Locate the cell with the specified text and output its (X, Y) center coordinate. 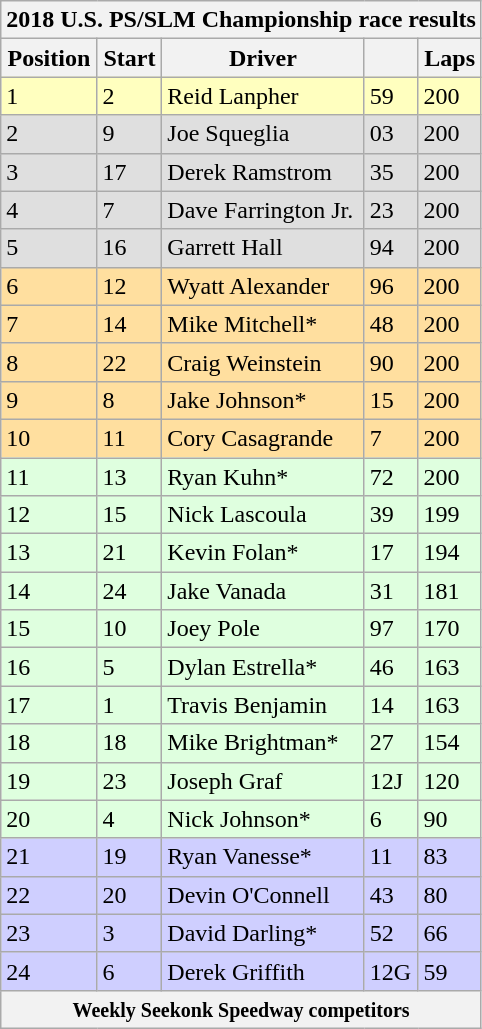
Joseph Graf (263, 781)
Derek Ramstrom (263, 172)
97 (391, 629)
80 (450, 895)
154 (450, 743)
66 (450, 933)
Nick Lascoula (263, 515)
Joey Pole (263, 629)
12J (391, 781)
Jake Johnson* (263, 400)
181 (450, 591)
Cory Casagrande (263, 438)
43 (391, 895)
Reid Lanpher (263, 96)
Mike Brightman* (263, 743)
Garrett Hall (263, 248)
Position (49, 58)
27 (391, 743)
199 (450, 515)
03 (391, 134)
194 (450, 553)
Dylan Estrella* (263, 667)
170 (450, 629)
Mike Mitchell* (263, 324)
Dave Farrington Jr. (263, 210)
Wyatt Alexander (263, 286)
Kevin Folan* (263, 553)
35 (391, 172)
83 (450, 857)
Driver (263, 58)
94 (391, 248)
31 (391, 591)
Ryan Kuhn* (263, 477)
39 (391, 515)
David Darling* (263, 933)
Weekly Seekonk Speedway competitors (242, 1009)
Ryan Vanesse* (263, 857)
120 (450, 781)
Joe Squeglia (263, 134)
Laps (450, 58)
48 (391, 324)
46 (391, 667)
12G (391, 971)
96 (391, 286)
2018 U.S. PS/SLM Championship race results (242, 20)
Craig Weinstein (263, 362)
72 (391, 477)
52 (391, 933)
Derek Griffith (263, 971)
Travis Benjamin (263, 705)
Start (130, 58)
Nick Johnson* (263, 819)
Jake Vanada (263, 591)
Devin O'Connell (263, 895)
